Capture the cell that displays the provided text and extract its [X, Y] central coordinate. 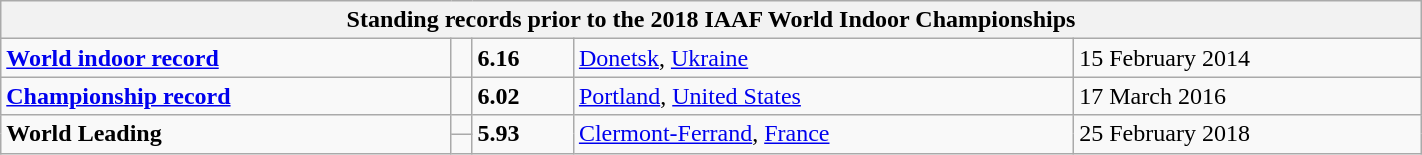
6.02 [522, 96]
Clermont-Ferrand, France [823, 134]
World indoor record [226, 58]
17 March 2016 [1248, 96]
Portland, United States [823, 96]
6.16 [522, 58]
Championship record [226, 96]
Standing records prior to the 2018 IAAF World Indoor Championships [711, 20]
25 February 2018 [1248, 134]
Donetsk, Ukraine [823, 58]
World Leading [226, 134]
15 February 2014 [1248, 58]
5.93 [522, 134]
